Provide the [x, y] coordinate of the cell's center where the given text is located.  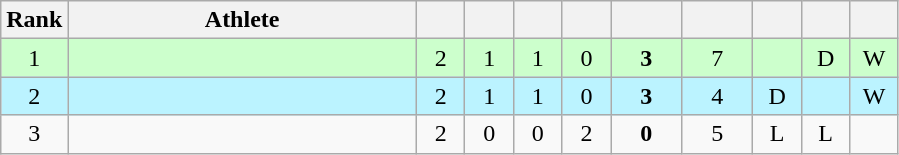
Athlete [242, 20]
Rank [34, 20]
7 [718, 58]
5 [718, 134]
4 [718, 96]
